Find where the given text appears and provide that cell's center as (X, Y) coordinate. 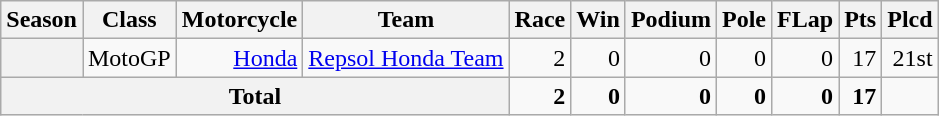
Plcd (910, 20)
Pts (860, 20)
Podium (670, 20)
Class (129, 20)
Race (540, 20)
Honda (240, 58)
Motorcycle (240, 20)
Total (255, 96)
FLap (806, 20)
Repsol Honda Team (406, 58)
Team (406, 20)
Pole (744, 20)
Win (598, 20)
Season (42, 20)
MotoGP (129, 58)
21st (910, 58)
